Return the [x, y] coordinate for the center point of the cell that contains the specified text.  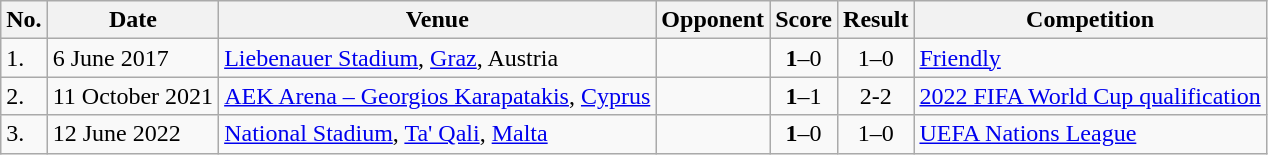
1. [24, 58]
6 June 2017 [132, 58]
Opponent [713, 20]
Liebenauer Stadium, Graz, Austria [438, 58]
Score [804, 20]
11 October 2021 [132, 96]
National Stadium, Ta' Qali, Malta [438, 134]
Competition [1090, 20]
UEFA Nations League [1090, 134]
1–1 [804, 96]
AEK Arena – Georgios Karapatakis, Cyprus [438, 96]
Venue [438, 20]
Result [876, 20]
No. [24, 20]
3. [24, 134]
2-2 [876, 96]
Date [132, 20]
Friendly [1090, 58]
2. [24, 96]
2022 FIFA World Cup qualification [1090, 96]
12 June 2022 [132, 134]
